Provide the [X, Y] coordinate of the cell's center where the given text is located.  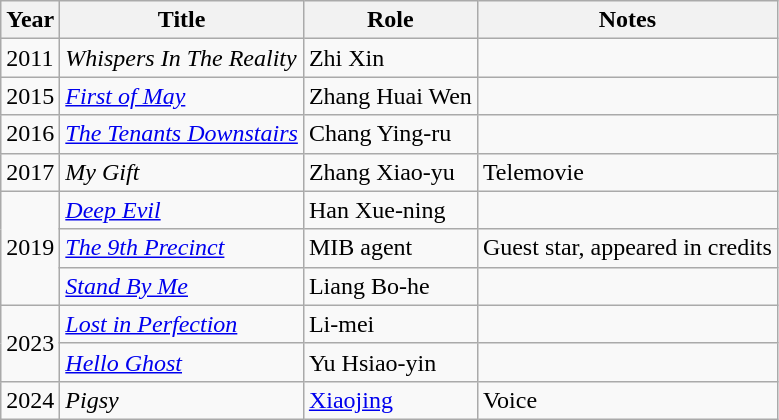
Xiaojing [390, 400]
2023 [30, 343]
Chang Ying-ru [390, 134]
Pigsy [182, 400]
2016 [30, 134]
Zhi Xin [390, 58]
Zhang Huai Wen [390, 96]
Han Xue-ning [390, 210]
My Gift [182, 172]
Liang Bo-he [390, 286]
First of May [182, 96]
Hello Ghost [182, 362]
MIB agent [390, 248]
Li-mei [390, 324]
Yu Hsiao-yin [390, 362]
Lost in Perfection [182, 324]
Telemovie [627, 172]
Year [30, 20]
The Tenants Downstairs [182, 134]
Notes [627, 20]
Title [182, 20]
Voice [627, 400]
2019 [30, 248]
The 9th Precinct [182, 248]
2017 [30, 172]
Role [390, 20]
Guest star, appeared in credits [627, 248]
Stand By Me [182, 286]
Whispers In The Reality [182, 58]
2024 [30, 400]
Zhang Xiao-yu [390, 172]
2011 [30, 58]
Deep Evil [182, 210]
2015 [30, 96]
